Locate the cell with the specified text and output its [x, y] center coordinate. 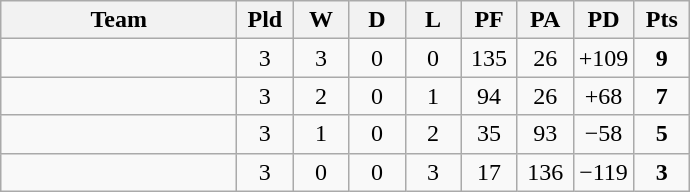
+68 [604, 96]
Pld [265, 20]
+109 [604, 58]
L [433, 20]
9 [662, 58]
W [321, 20]
94 [489, 96]
7 [662, 96]
PA [545, 20]
PF [489, 20]
PD [604, 20]
D [377, 20]
−119 [604, 172]
93 [545, 134]
Team [119, 20]
35 [489, 134]
5 [662, 134]
Pts [662, 20]
−58 [604, 134]
135 [489, 58]
17 [489, 172]
136 [545, 172]
